Output the (X, Y) coordinate of the center of the cell containing the given text.  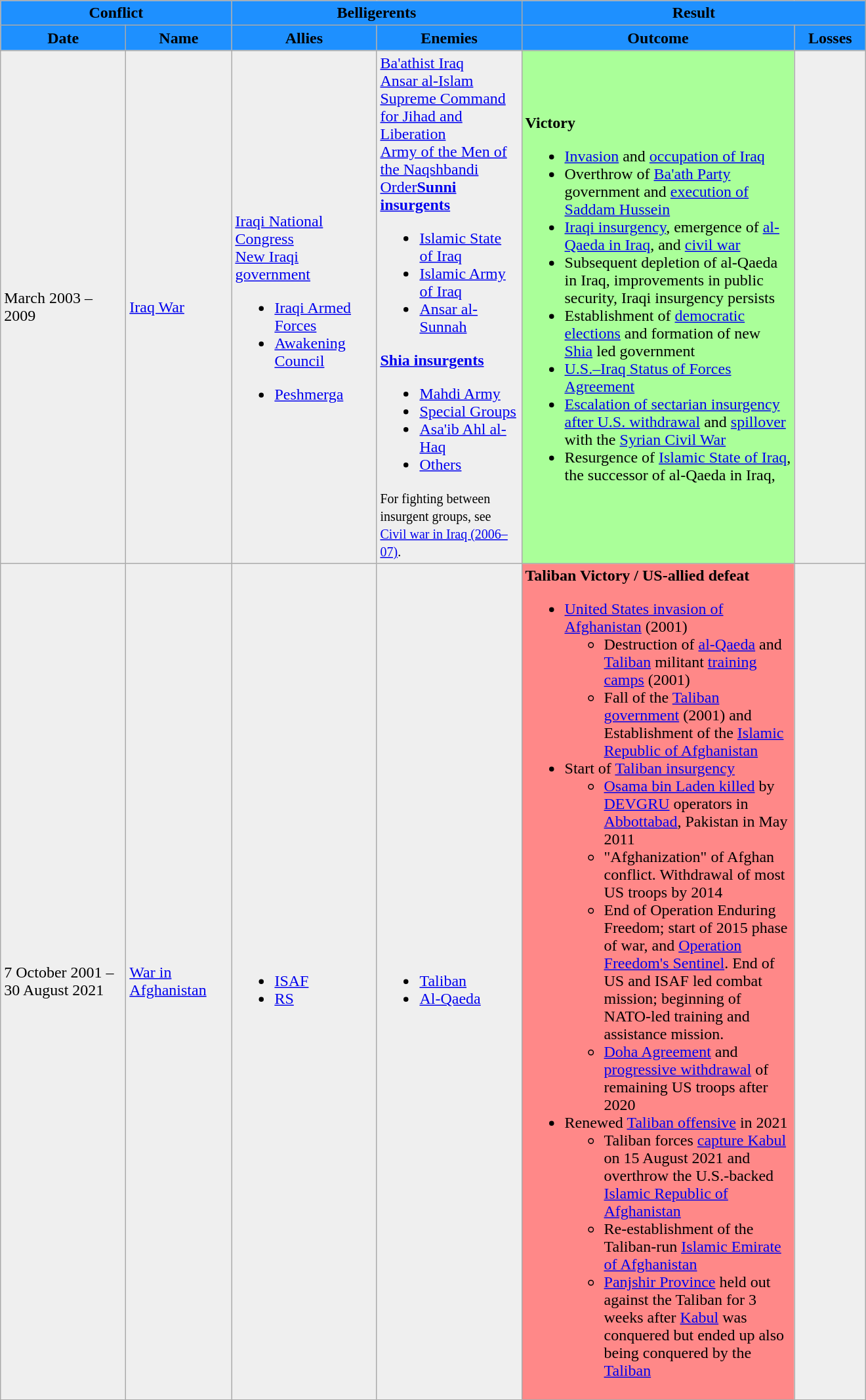
Result (694, 13)
Belligerents (377, 13)
March 2003 – 2009 (63, 307)
ISAFRS (304, 981)
Outcome (658, 38)
Losses (831, 38)
Enemies (449, 38)
7 October 2001 – 30 August 2021 (63, 981)
Iraqi National Congress New Iraqi governmentIraqi Armed ForcesAwakening CouncilPeshmerga (304, 307)
TalibanAl-Qaeda (449, 981)
Date (63, 38)
Conflict (116, 13)
Allies (304, 38)
Iraq War (178, 307)
Name (178, 38)
War in Afghanistan (178, 981)
